From the cell containing the given text, extract its center point as [X, Y] coordinate. 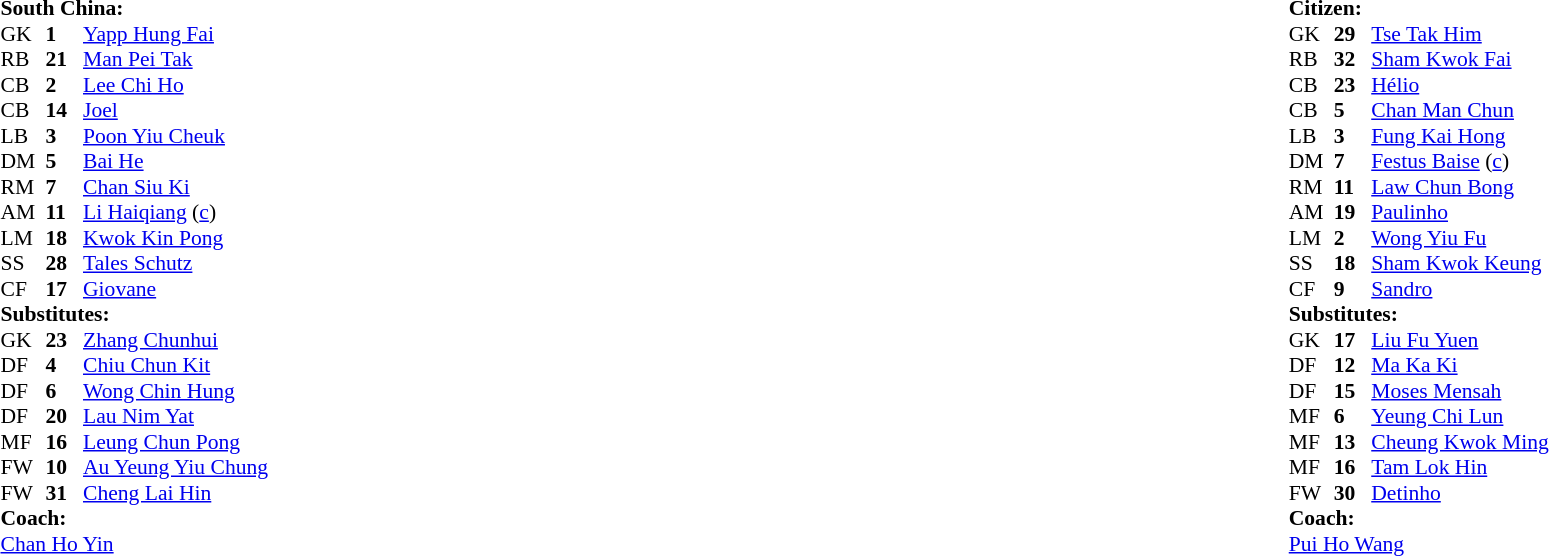
Li Haiqiang (c) [176, 213]
Au Yeung Yiu Chung [176, 467]
Fung Kai Hong [1460, 136]
Wong Chin Hung [176, 391]
31 [65, 493]
9 [1353, 289]
Ma Ka Ki [1460, 365]
Tam Lok Hin [1460, 467]
Festus Baise (c) [1460, 161]
10 [65, 467]
Zhang Chunhui [176, 340]
28 [65, 263]
Leung Chun Pong [176, 442]
Chiu Chun Kit [176, 365]
Cheng Lai Hin [176, 493]
12 [1353, 365]
13 [1353, 442]
21 [65, 59]
Yeung Chi Lun [1460, 417]
Cheung Kwok Ming [1460, 442]
Chan Man Chun [1460, 111]
14 [65, 111]
Yapp Hung Fai [176, 34]
Law Chun Bong [1460, 187]
Liu Fu Yuen [1460, 340]
15 [1353, 391]
Chan Siu Ki [176, 187]
Kwok Kin Pong [176, 238]
Tse Tak Him [1460, 34]
4 [65, 365]
Bai He [176, 161]
20 [65, 417]
Moses Mensah [1460, 391]
32 [1353, 59]
Man Pei Tak [176, 59]
Paulinho [1460, 213]
Poon Yiu Cheuk [176, 136]
1 [65, 34]
30 [1353, 493]
29 [1353, 34]
Joel [176, 111]
19 [1353, 213]
Sham Kwok Fai [1460, 59]
Wong Yiu Fu [1460, 238]
Tales Schutz [176, 263]
Lee Chi Ho [176, 85]
Lau Nim Yat [176, 417]
Hélio [1460, 85]
Detinho [1460, 493]
Giovane [176, 289]
Sandro [1460, 289]
Sham Kwok Keung [1460, 263]
